Pinpoint the cell where the given text exists, returning its (x, y) midpoint coordinate. 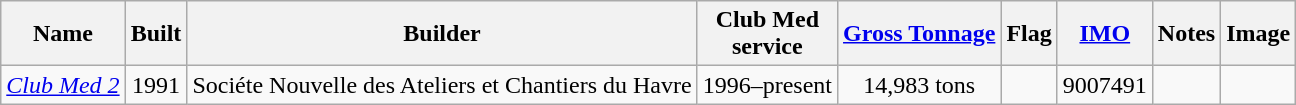
Name (63, 34)
1991 (156, 85)
Club Med 2 (63, 85)
Image (1258, 34)
Sociéte Nouvelle des Ateliers et Chantiers du Havre (442, 85)
IMO (1104, 34)
Notes (1186, 34)
Built (156, 34)
Builder (442, 34)
Club Med service (767, 34)
1996–present (767, 85)
Flag (1029, 34)
9007491 (1104, 85)
Gross Tonnage (920, 34)
14,983 tons (920, 85)
